From the cell containing the given text, extract its center point as (x, y) coordinate. 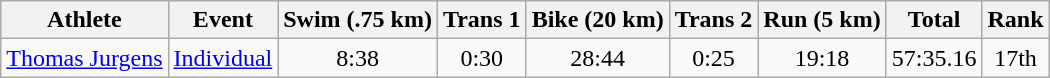
0:30 (482, 58)
Individual (223, 58)
0:25 (714, 58)
Swim (.75 km) (358, 20)
Thomas Jurgens (84, 58)
Bike (20 km) (598, 20)
57:35.16 (934, 58)
Trans 2 (714, 20)
Athlete (84, 20)
Trans 1 (482, 20)
Event (223, 20)
19:18 (822, 58)
Rank (1016, 20)
17th (1016, 58)
28:44 (598, 58)
Total (934, 20)
Run (5 km) (822, 20)
8:38 (358, 58)
